Return the [X, Y] coordinate for the center point of the cell that contains the specified text.  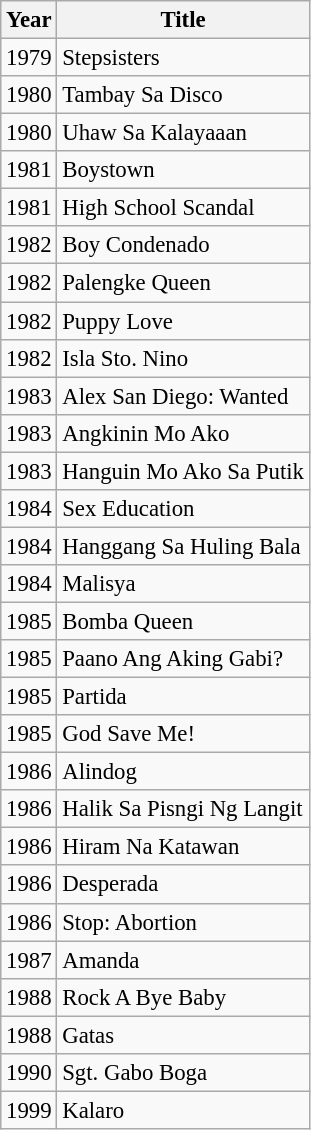
Isla Sto. Nino [183, 358]
Title [183, 20]
Tambay Sa Disco [183, 95]
Partida [183, 697]
Stepsisters [183, 58]
Angkinin Mo Ako [183, 433]
Alex San Diego: Wanted [183, 396]
Year [29, 20]
Paano Ang Aking Gabi? [183, 659]
Sgt. Gabo Boga [183, 1073]
Palengke Queen [183, 283]
Kalaro [183, 1110]
Desperada [183, 885]
Boystown [183, 170]
Amanda [183, 960]
God Save Me! [183, 734]
Rock A Bye Baby [183, 997]
Uhaw Sa Kalayaaan [183, 133]
Alindog [183, 772]
Hanguin Mo Ako Sa Putik [183, 471]
Puppy Love [183, 321]
1979 [29, 58]
High School Scandal [183, 208]
Malisya [183, 584]
Stop: Abortion [183, 922]
Hiram Na Katawan [183, 847]
Boy Condenado [183, 245]
Bomba Queen [183, 621]
Halik Sa Pisngi Ng Langit [183, 809]
Gatas [183, 1035]
1999 [29, 1110]
1990 [29, 1073]
1987 [29, 960]
Sex Education [183, 509]
Hanggang Sa Huling Bala [183, 546]
